Scan for the cell matching the given text and deliver its (X, Y) coordinate at center. 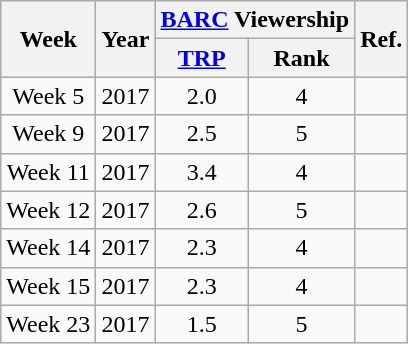
2.5 (202, 134)
Week 12 (48, 210)
Week 14 (48, 248)
Rank (301, 58)
Week 23 (48, 324)
Week 11 (48, 172)
1.5 (202, 324)
TRP (202, 58)
Week 9 (48, 134)
Week (48, 39)
BARC Viewership (255, 20)
Year (126, 39)
Ref. (382, 39)
Week 5 (48, 96)
2.0 (202, 96)
3.4 (202, 172)
2.6 (202, 210)
Week 15 (48, 286)
